Search for the cell housing the specified text and yield its [X, Y] center coordinate. 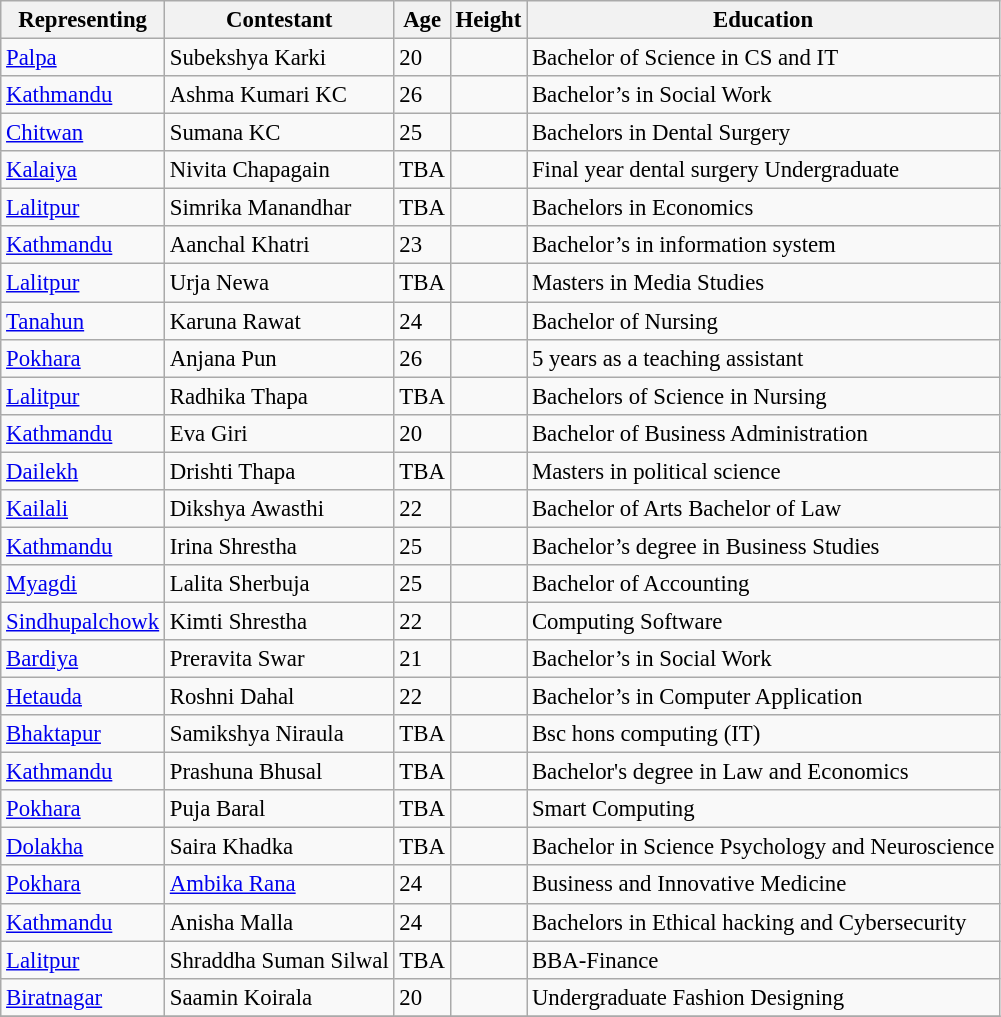
Height [488, 20]
Bachelor of Science in CS and IT [764, 58]
Preravita Swar [279, 659]
BBA-Finance [764, 960]
Bachelor of Arts Bachelor of Law [764, 509]
Anisha Malla [279, 922]
Age [422, 20]
Radhika Thapa [279, 396]
Saamin Koirala [279, 997]
Shraddha Suman Silwal [279, 960]
23 [422, 245]
Masters in political science [764, 471]
Bhaktapur [83, 734]
Bachelor of Business Administration [764, 433]
Karuna Rawat [279, 321]
Anjana Pun [279, 358]
Contestant [279, 20]
Lalita Sherbuja [279, 584]
Saira Khadka [279, 847]
Bachelor of Accounting [764, 584]
21 [422, 659]
Kimti Shrestha [279, 621]
Hetauda [83, 697]
Education [764, 20]
Smart Computing [764, 809]
Masters in Media Studies [764, 283]
Irina Shrestha [279, 546]
Dikshya Awasthi [279, 509]
Bsc hons computing (IT) [764, 734]
Subekshya Karki [279, 58]
Bachelor of Nursing [764, 321]
Bachelor's degree in Law and Economics [764, 772]
Undergraduate Fashion Designing [764, 997]
Bachelor’s in information system [764, 245]
Samikshya Niraula [279, 734]
Ambika Rana [279, 885]
Prashuna Bhusal [279, 772]
Dailekh [83, 471]
Myagdi [83, 584]
Palpa [83, 58]
Drishti Thapa [279, 471]
Ashma Kumari KC [279, 95]
Urja Newa [279, 283]
5 years as a teaching assistant [764, 358]
Puja Baral [279, 809]
Chitwan [83, 133]
Business and Innovative Medicine [764, 885]
Bachelor’s in Computer Application [764, 697]
Bachelors in Ethical hacking and Cybersecurity [764, 922]
Biratnagar [83, 997]
Final year dental surgery Undergraduate [764, 170]
Bachelors in Dental Surgery [764, 133]
Dolakha [83, 847]
Tanahun [83, 321]
Simrika Manandhar [279, 208]
Aanchal Khatri [279, 245]
Bachelor in Science Psychology and Neuroscience [764, 847]
Nivita Chapagain [279, 170]
Bachelor’s degree in Business Studies [764, 546]
Representing [83, 20]
Kalaiya [83, 170]
Roshni Dahal [279, 697]
Sindhupalchowk [83, 621]
Sumana KC [279, 133]
Bachelors in Economics [764, 208]
Bardiya [83, 659]
Eva Giri [279, 433]
Computing Software [764, 621]
Bachelors of Science in Nursing [764, 396]
Kailali [83, 509]
